Output the [X, Y] coordinate of the center of the cell containing the given text.  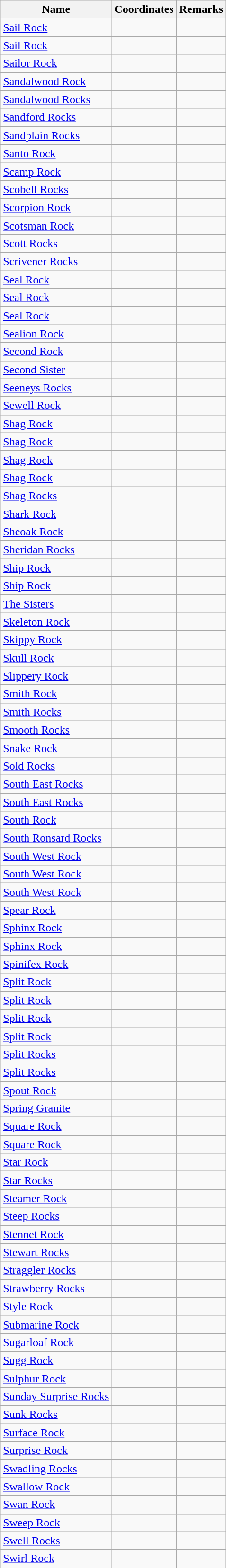
Second Rock [56, 352]
Sheoak Rock [56, 532]
Skippy Rock [56, 640]
Sold Rocks [56, 766]
Sunday Surprise Rocks [56, 1397]
Stewart Rocks [56, 1252]
Spear Rock [56, 910]
Submarine Rock [56, 1324]
Coordinates [144, 9]
Surface Rock [56, 1433]
Stennet Rock [56, 1234]
Swallow Rock [56, 1487]
Spout Rock [56, 1090]
Smith Rock [56, 694]
Straggler Rocks [56, 1270]
Snake Rock [56, 748]
Star Rocks [56, 1180]
Seeneys Rocks [56, 388]
Slippery Rock [56, 676]
Spinifex Rock [56, 964]
Surprise Rock [56, 1451]
Sheridan Rocks [56, 550]
Smooth Rocks [56, 730]
Sugg Rock [56, 1360]
Sandplain Rocks [56, 135]
Smith Rocks [56, 712]
South Rock [56, 820]
Sailor Rock [56, 63]
Steamer Rock [56, 1198]
Shag Rocks [56, 496]
Second Sister [56, 370]
Sandalwood Rocks [56, 99]
Spring Granite [56, 1108]
Sunk Rocks [56, 1415]
Santo Rock [56, 153]
Sandford Rocks [56, 117]
Style Rock [56, 1306]
Sweep Rock [56, 1523]
Scorpion Rock [56, 207]
Sandalwood Rock [56, 81]
Remarks [201, 9]
Skull Rock [56, 658]
Swirl Rock [56, 1559]
Sugarloaf Rock [56, 1342]
Shark Rock [56, 514]
Skeleton Rock [56, 622]
Swadling Rocks [56, 1469]
South Ronsard Rocks [56, 838]
Scamp Rock [56, 171]
Scotsman Rock [56, 226]
Star Rock [56, 1162]
Name [56, 9]
Scrivener Rocks [56, 262]
Swan Rock [56, 1505]
Scott Rocks [56, 244]
Swell Rocks [56, 1541]
Sulphur Rock [56, 1379]
Sewell Rock [56, 406]
Steep Rocks [56, 1216]
The Sisters [56, 604]
Strawberry Rocks [56, 1288]
Scobell Rocks [56, 189]
Sealion Rock [56, 334]
